Extract the [x, y] coordinate from the center of the cell holding the provided text.  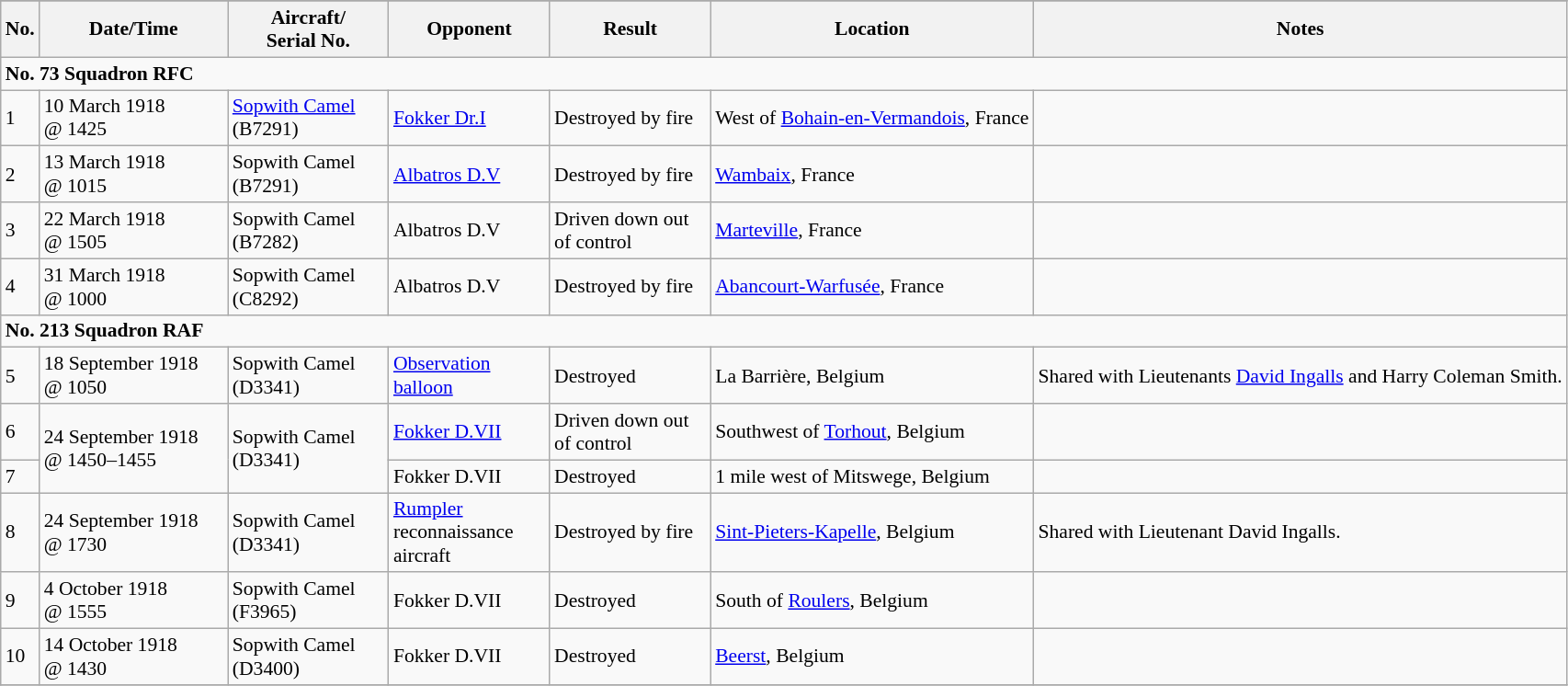
24 September 1918@ 1730 [134, 533]
4 [20, 287]
Result [631, 29]
Shared with Lieutenant David Ingalls. [1300, 533]
22 March 1918@ 1505 [134, 230]
7 [20, 476]
Southwest of Torhout, Belgium [871, 432]
3 [20, 230]
9 [20, 601]
Notes [1300, 29]
10 March 1918@ 1425 [134, 118]
18 September 1918@ 1050 [134, 375]
31 March 1918@ 1000 [134, 287]
No. [20, 29]
No. 213 Squadron RAF [784, 331]
Wambaix, France [871, 175]
Observation balloon [469, 375]
1 [20, 118]
Fokker Dr.I [469, 118]
Sopwith Camel(C8292) [309, 287]
Sopwith Camel(F3965) [309, 601]
4 October 1918@ 1555 [134, 601]
Date/Time [134, 29]
Rumpler reconnaissance aircraft [469, 533]
1 mile west of Mitswege, Belgium [871, 476]
5 [20, 375]
No. 73 Squadron RFC [784, 74]
2 [20, 175]
South of Roulers, Belgium [871, 601]
14 October 1918@ 1430 [134, 657]
Sint-Pieters-Kapelle, Belgium [871, 533]
10 [20, 657]
La Barrière, Belgium [871, 375]
24 September 1918@ 1450–1455 [134, 449]
8 [20, 533]
Opponent [469, 29]
West of Bohain-en-Vermandois, France [871, 118]
Aircraft/Serial No. [309, 29]
13 March 1918@ 1015 [134, 175]
Sopwith Camel(B7282) [309, 230]
Abancourt-Warfusée, France [871, 287]
Shared with Lieutenants David Ingalls and Harry Coleman Smith. [1300, 375]
Beerst, Belgium [871, 657]
Location [871, 29]
Sopwith Camel(D3400) [309, 657]
Marteville, France [871, 230]
6 [20, 432]
